Provide the [X, Y] coordinate of the cell's center where the given text is located.  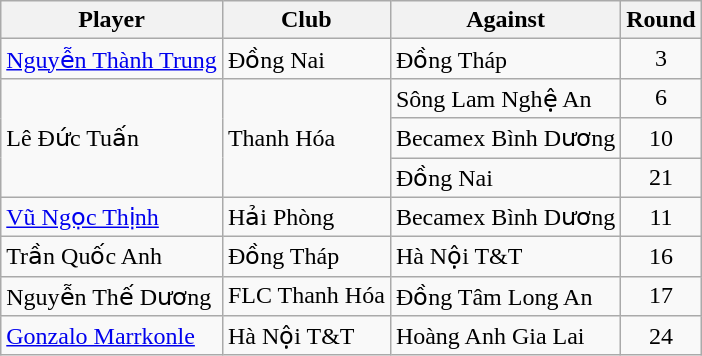
FLC Thanh Hóa [306, 296]
6 [661, 98]
11 [661, 217]
3 [661, 59]
Against [505, 20]
Player [112, 20]
Hải Phòng [306, 217]
16 [661, 257]
Sông Lam Nghệ An [505, 98]
Hoàng Anh Gia Lai [505, 336]
Club [306, 20]
21 [661, 178]
10 [661, 138]
Vũ Ngọc Thịnh [112, 217]
Round [661, 20]
Lê Đức Tuấn [112, 138]
Nguyễn Thế Dương [112, 296]
24 [661, 336]
Thanh Hóa [306, 138]
17 [661, 296]
Nguyễn Thành Trung [112, 59]
Gonzalo Marrkonle [112, 336]
Đồng Tâm Long An [505, 296]
Trần Quốc Anh [112, 257]
